Find where the given text appears and provide that cell's center as (X, Y) coordinate. 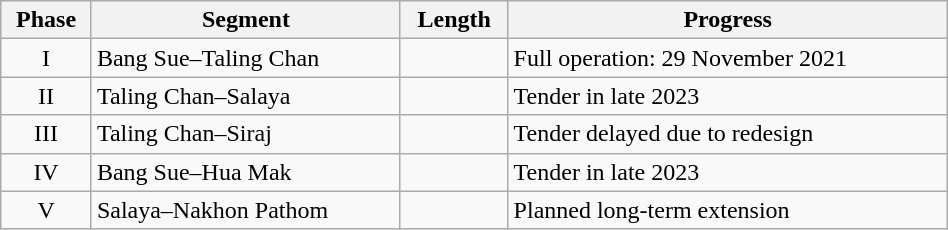
Bang Sue–Taling Chan (246, 58)
III (46, 134)
Phase (46, 20)
Taling Chan–Salaya (246, 96)
Taling Chan–Siraj (246, 134)
Full operation: 29 November 2021 (728, 58)
IV (46, 172)
Segment (246, 20)
Planned long-term extension (728, 210)
Salaya–Nakhon Pathom (246, 210)
V (46, 210)
II (46, 96)
Bang Sue–Hua Mak (246, 172)
Tender delayed due to redesign (728, 134)
I (46, 58)
Length (454, 20)
Progress (728, 20)
